Provide the [x, y] coordinate of the cell's center where the given text is located.  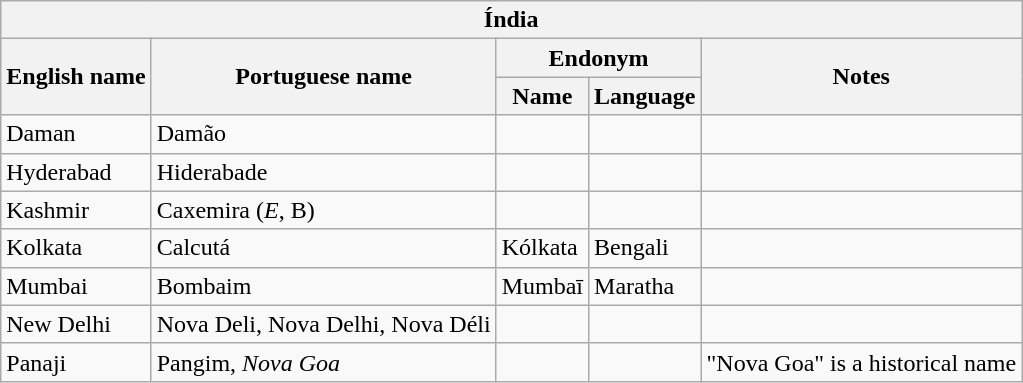
Mumbaī [542, 286]
Kolkata [76, 248]
Nova Deli, Nova Delhi, Nova Déli [324, 324]
Pangim, Nova Goa [324, 362]
Kashmir [76, 210]
Calcutá [324, 248]
"Nova Goa" is a historical name [862, 362]
Language [645, 96]
Panaji [76, 362]
Mumbai [76, 286]
Caxemira (E, B) [324, 210]
Maratha [645, 286]
English name [76, 77]
Endonym [598, 58]
Bengali [645, 248]
Hiderabade [324, 172]
Damão [324, 134]
Notes [862, 77]
Kólkata [542, 248]
Daman [76, 134]
New Delhi [76, 324]
Portuguese name [324, 77]
Bombaim [324, 286]
Hyderabad [76, 172]
Name [542, 96]
Índia [512, 20]
